Detect which cell encompasses the target text, then output its [X, Y] center coordinate. 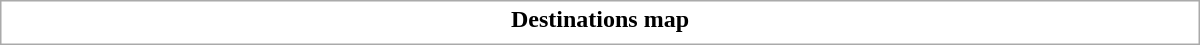
Destinations map [600, 19]
